Find where the given text appears and provide that cell's center as [x, y] coordinate. 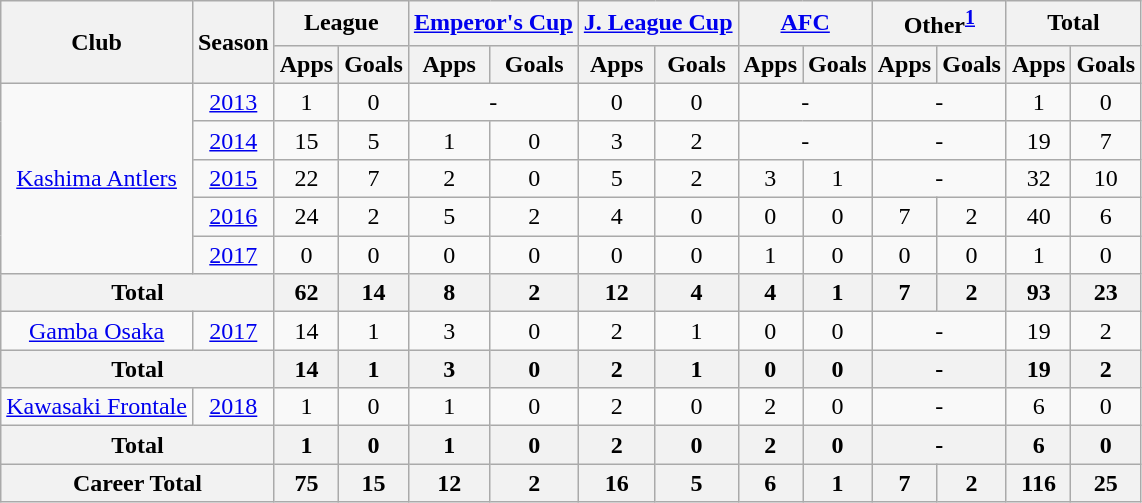
25 [1106, 483]
62 [306, 293]
Club [97, 42]
Career Total [138, 483]
2018 [233, 407]
16 [616, 483]
2014 [233, 140]
Season [233, 42]
93 [1038, 293]
League [341, 24]
Gamba Osaka [97, 331]
Other1 [939, 24]
2016 [233, 217]
10 [1106, 178]
Emperor's Cup [493, 24]
Kawasaki Frontale [97, 407]
J. League Cup [658, 24]
32 [1038, 178]
116 [1038, 483]
24 [306, 217]
2015 [233, 178]
AFC [805, 24]
8 [449, 293]
75 [306, 483]
22 [306, 178]
23 [1106, 293]
40 [1038, 217]
2013 [233, 102]
Kashima Antlers [97, 178]
